Output the [x, y] coordinate of the center of the cell containing the given text.  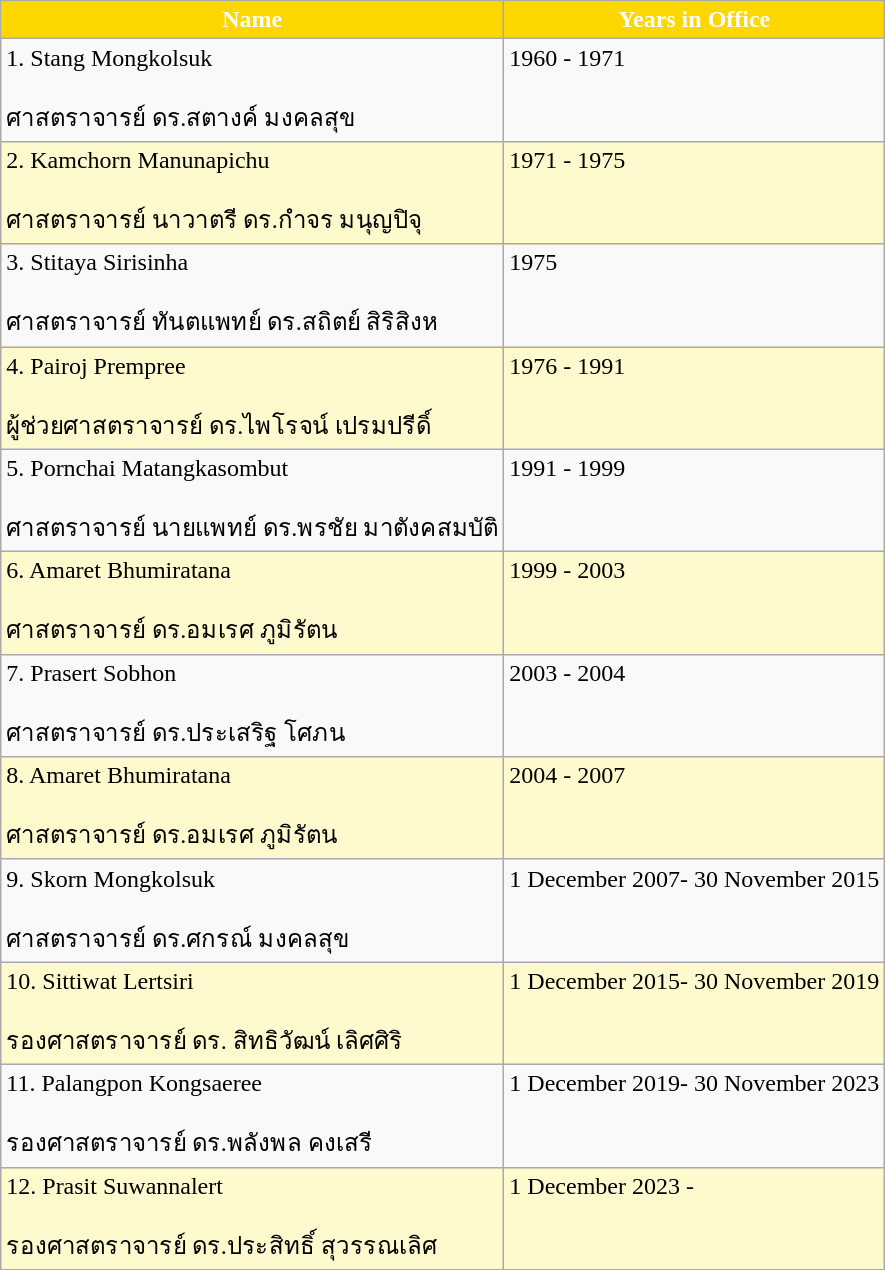
2. Kamchorn Manunapichuศาสตราจารย์ นาวาตรี ดร.กำจร มนุญปิจุ [252, 192]
Years in Office [694, 20]
12. Prasit Suwannalertรองศาสตราจารย์ ดร.ประสิทธิ์ สุวรรณเลิศ [252, 1218]
Name [252, 20]
1 December 2019- 30 November 2023 [694, 1116]
1991 - 1999 [694, 500]
7. Prasert Sobhonศาสตราจารย์ ดร.ประเสริฐ โศภน [252, 706]
8. Amaret Bhumiratanaศาสตราจารย์ ดร.อมเรศ ภูมิรัตน [252, 808]
1. Stang Mongkolsukศาสตราจารย์ ดร.สตางค์ มงคลสุข [252, 90]
1 December 2015- 30 November 2019 [694, 1014]
1976 - 1991 [694, 398]
1 December 2007- 30 November 2015 [694, 910]
6. Amaret Bhumiratanaศาสตราจารย์ ดร.อมเรศ ภูมิรัตน [252, 604]
4. Pairoj Prempreeผู้ช่วยศาสตราจารย์ ดร.ไพโรจน์ เปรมปรีดิ์ [252, 398]
1999 - 2003 [694, 604]
1 December 2023 - [694, 1218]
2003 - 2004 [694, 706]
10. Sittiwat Lertsiriรองศาสตราจารย์ ดร. สิทธิวัฒน์ เลิศศิริ [252, 1014]
1960 - 1971 [694, 90]
1975 [694, 296]
11. Palangpon Kongsaereeรองศาสตราจารย์ ดร.พลังพล คงเสรี [252, 1116]
5. Pornchai Matangkasombutศาสตราจารย์ นายแพทย์ ดร.พรชัย มาตังคสมบัติ [252, 500]
2004 - 2007 [694, 808]
3. Stitaya Sirisinhaศาสตราจารย์ ทันตแพทย์ ดร.สถิตย์ สิริสิงห [252, 296]
9. Skorn Mongkolsukศาสตราจารย์ ดร.ศกรณ์ มงคลสุข [252, 910]
1971 - 1975 [694, 192]
